Determine the [X, Y] coordinate at the center of the cell enclosing the given text.  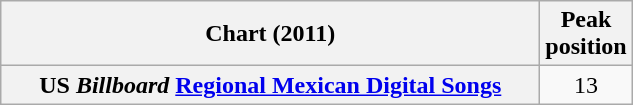
13 [586, 85]
US Billboard Regional Mexican Digital Songs [270, 85]
Chart (2011) [270, 34]
Peakposition [586, 34]
